Scan for the cell matching the given text and deliver its (x, y) coordinate at center. 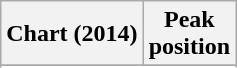
Peakposition (189, 34)
Chart (2014) (72, 34)
